Pinpoint the cell where the given text exists, returning its (X, Y) midpoint coordinate. 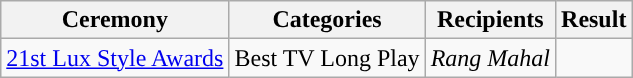
Ceremony (115, 20)
Result (594, 20)
Best TV Long Play (327, 58)
21st Lux Style Awards (115, 58)
Categories (327, 20)
Rang Mahal (490, 58)
Recipients (490, 20)
